Return (x, y) of the center of cell containing provided text 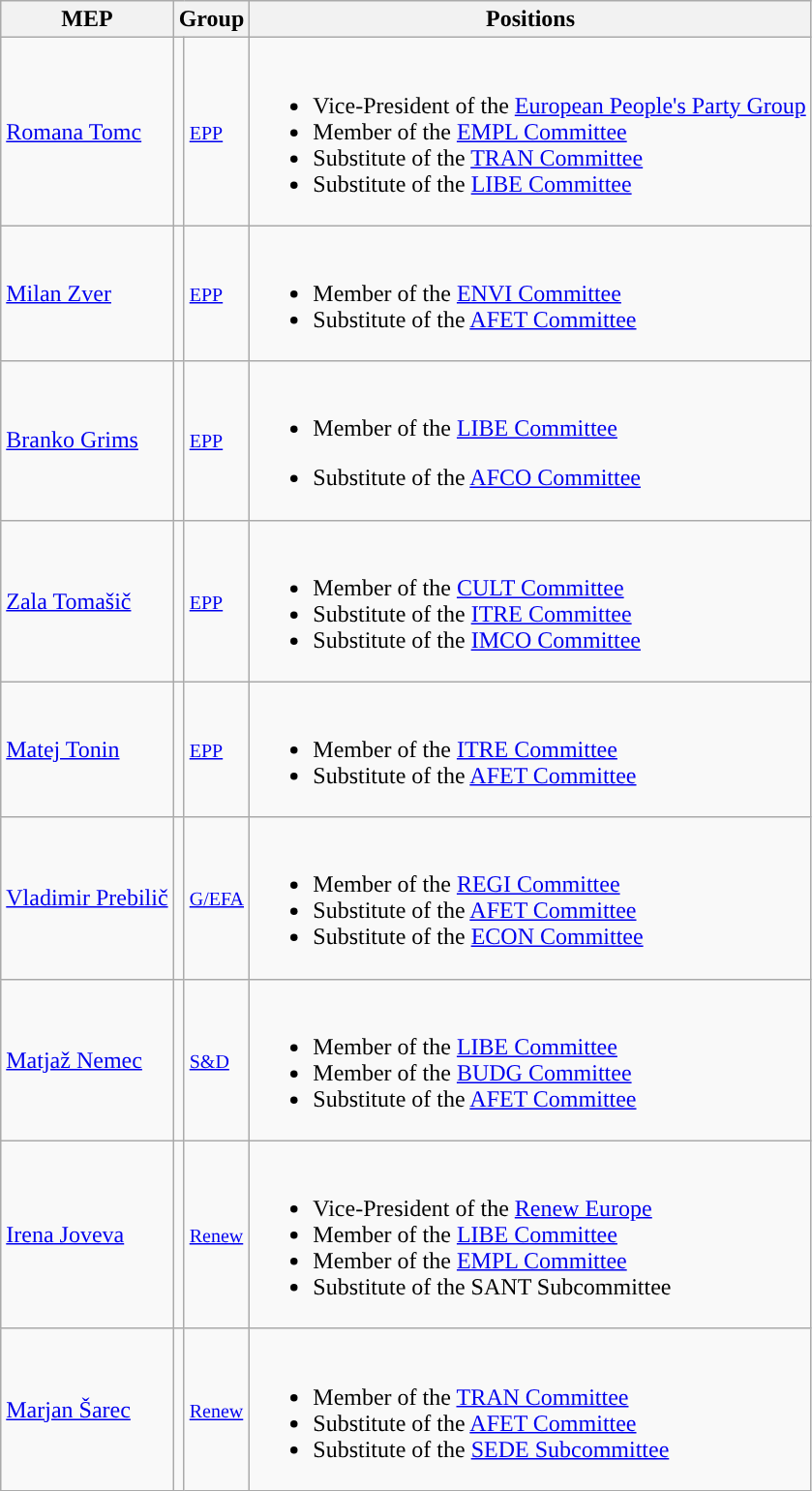
Positions (530, 19)
Vladimir Prebilič (87, 898)
G/EFA (217, 898)
Member of the ENVI CommitteeSubstitute of the AFET Committee (530, 293)
Member of the REGI CommitteeSubstitute of the AFET CommitteeSubstitute of the ECON Committee (530, 898)
S&D (217, 1059)
Romana Tomc (87, 132)
Marjan Šarec (87, 1410)
Branko Grims (87, 441)
Zala Tomašič (87, 600)
Vice-President of the Renew EuropeMember of the LIBE CommitteeMember of the EMPL CommitteeSubstitute of the SANT Subcommittee (530, 1234)
Member of the TRAN CommitteeSubstitute of the AFET CommitteeSubstitute of the SEDE Subcommittee (530, 1410)
Member of the ITRE CommitteeSubstitute of the AFET Committee (530, 749)
Matej Tonin (87, 749)
Member of the CULT CommitteeSubstitute of the ITRE CommitteeSubstitute of the IMCO Committee (530, 600)
Irena Joveva (87, 1234)
MEP (87, 19)
Member of the LIBE CommitteeSubstitute of the AFCO Committee (530, 441)
Member of the LIBE CommitteeMember of the BUDG CommitteeSubstitute of the AFET Committee (530, 1059)
Milan Zver (87, 293)
Vice-President of the European People's Party GroupMember of the EMPL CommitteeSubstitute of the TRAN CommitteeSubstitute of the LIBE Committee (530, 132)
Matjaž Nemec (87, 1059)
Group (211, 19)
